Provide the [x, y] coordinate of the cell's center where the given text is located.  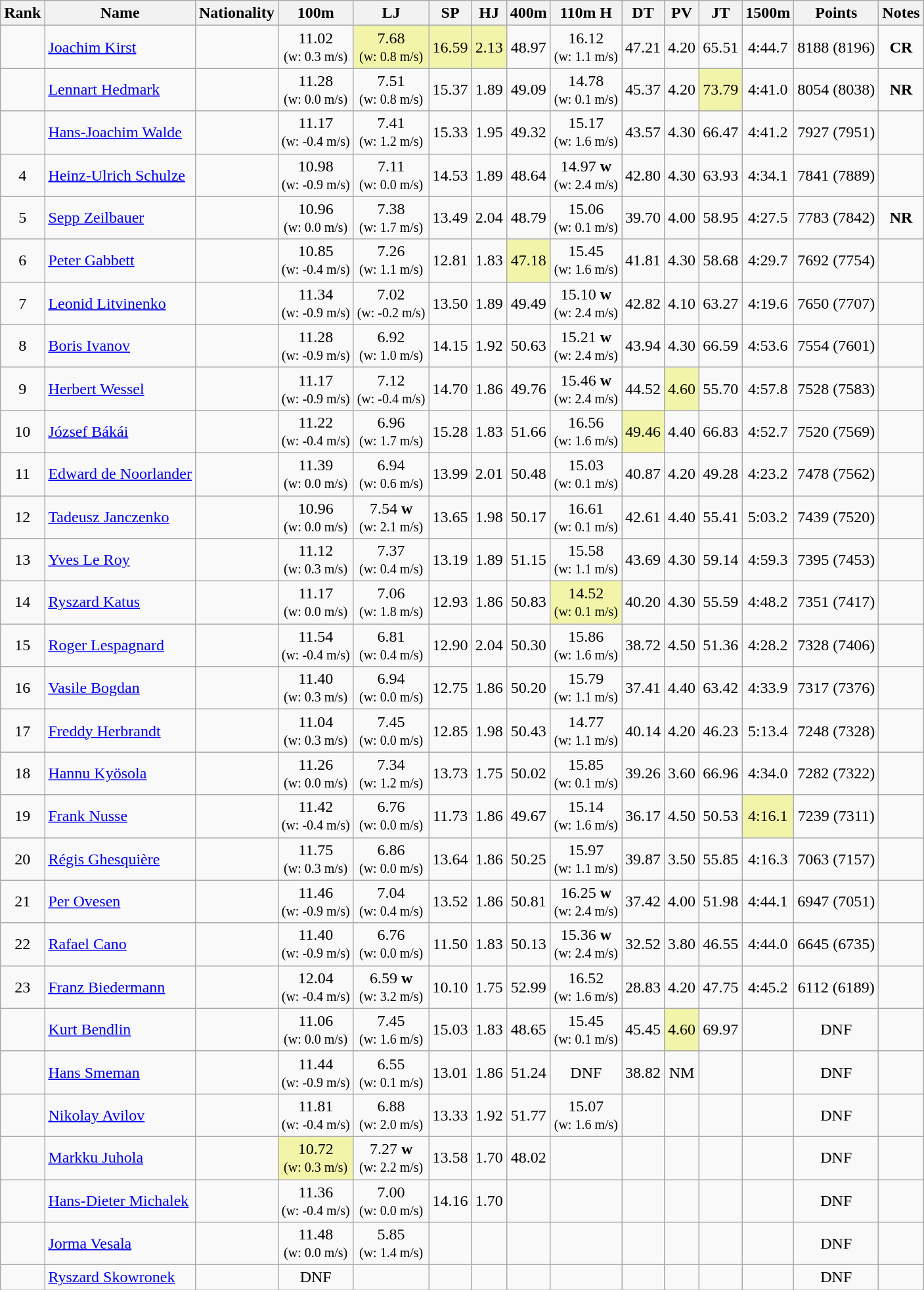
43.94 [642, 345]
Ryszard Skowronek [120, 1278]
16.59 [451, 47]
38.72 [642, 645]
11.04(w: 0.3 m/s) [315, 730]
Régis Ghesquière [120, 859]
14.97 w(w: 2.4 m/s) [586, 175]
18 [22, 774]
7478 (7562) [837, 474]
6 [22, 260]
58.68 [721, 260]
15.45(w: 1.6 m/s) [586, 260]
4:44.1 [768, 901]
13.99 [451, 474]
43.57 [642, 133]
12.04(w: -0.4 m/s) [315, 987]
49.32 [528, 133]
48.97 [528, 47]
16.56(w: 1.6 m/s) [586, 431]
50.17 [528, 516]
50.25 [528, 859]
7282 (7322) [837, 774]
41.81 [642, 260]
Lennart Hedmark [120, 89]
28.83 [642, 987]
7.11(w: 0.0 m/s) [391, 175]
11.81(w: -0.4 m/s) [315, 1115]
5:03.2 [768, 516]
44.52 [642, 389]
11.12(w: 0.3 m/s) [315, 560]
7.54 w(w: 2.1 m/s) [391, 516]
14.16 [451, 1201]
11.36(w: -0.4 m/s) [315, 1201]
Freddy Herbrandt [120, 730]
7554 (7601) [837, 345]
4:34.1 [768, 175]
48.02 [528, 1157]
Kurt Bendlin [120, 1030]
7.12(w: -0.4 m/s) [391, 389]
7.37(w: 0.4 m/s) [391, 560]
3.50 [682, 859]
15.36 w(w: 2.4 m/s) [586, 945]
Nikolay Avilov [120, 1115]
4:23.2 [768, 474]
8054 (8038) [837, 89]
5.85(w: 1.4 m/s) [391, 1244]
69.97 [721, 1030]
12.85 [451, 730]
7783 (7842) [837, 218]
8 [22, 345]
42.80 [642, 175]
11.44(w: -0.9 m/s) [315, 1072]
Nationality [236, 13]
1.95 [489, 133]
36.17 [642, 816]
14.78(w: 0.1 m/s) [586, 89]
HJ [489, 13]
7.45(w: 0.0 m/s) [391, 730]
51.66 [528, 431]
66.47 [721, 133]
4:57.8 [768, 389]
66.83 [721, 431]
15.58(w: 1.1 m/s) [586, 560]
13.01 [451, 1072]
4.10 [682, 303]
NM [682, 1072]
6.55(w: 0.1 m/s) [391, 1072]
13.64 [451, 859]
22 [22, 945]
13.73 [451, 774]
49.28 [721, 474]
45.37 [642, 89]
11.48(w: 0.0 m/s) [315, 1244]
110m H [586, 13]
13.49 [451, 218]
48.79 [528, 218]
14.53 [451, 175]
Markku Juhola [120, 1157]
49.09 [528, 89]
15.14(w: 1.6 m/s) [586, 816]
4:44.0 [768, 945]
7248 (7328) [837, 730]
12.93 [451, 603]
PV [682, 13]
8188 (8196) [837, 47]
11.54(w: -0.4 m/s) [315, 645]
55.85 [721, 859]
7.26(w: 1.1 m/s) [391, 260]
Heinz-Ulrich Schulze [120, 175]
40.20 [642, 603]
50.53 [721, 816]
15.86(w: 1.6 m/s) [586, 645]
7395 (7453) [837, 560]
15.03(w: 0.1 m/s) [586, 474]
6.59 w(w: 3.2 m/s) [391, 987]
43.69 [642, 560]
4:44.7 [768, 47]
6.96(w: 1.7 m/s) [391, 431]
3.80 [682, 945]
15.33 [451, 133]
13.33 [451, 1115]
15.45(w: 0.1 m/s) [586, 1030]
Joachim Kirst [120, 47]
5 [22, 218]
4:48.2 [768, 603]
63.42 [721, 688]
7692 (7754) [837, 260]
10.98(w: -0.9 m/s) [315, 175]
9 [22, 389]
6.92(w: 1.0 m/s) [391, 345]
4:41.0 [768, 89]
38.82 [642, 1072]
15.03 [451, 1030]
13.65 [451, 516]
11.73 [451, 816]
11.40(w: -0.9 m/s) [315, 945]
15.79(w: 1.1 m/s) [586, 688]
4:45.2 [768, 987]
7.06(w: 1.8 m/s) [391, 603]
14.15 [451, 345]
4:28.2 [768, 645]
66.59 [721, 345]
42.82 [642, 303]
37.41 [642, 688]
5:13.4 [768, 730]
11.46(w: -0.9 m/s) [315, 901]
11.39(w: 0.0 m/s) [315, 474]
12 [22, 516]
Frank Nusse [120, 816]
13.50 [451, 303]
40.87 [642, 474]
11.02(w: 0.3 m/s) [315, 47]
7439 (7520) [837, 516]
50.30 [528, 645]
10.10 [451, 987]
Yves Le Roy [120, 560]
11.17(w: 0.0 m/s) [315, 603]
63.27 [721, 303]
11.50 [451, 945]
7.45(w: 1.6 m/s) [391, 1030]
39.26 [642, 774]
50.02 [528, 774]
11.26(w: 0.0 m/s) [315, 774]
14.70 [451, 389]
6645 (6735) [837, 945]
6947 (7051) [837, 901]
Per Ovesen [120, 901]
4:33.9 [768, 688]
10.85(w: -0.4 m/s) [315, 260]
7650 (7707) [837, 303]
48.64 [528, 175]
40.14 [642, 730]
Name [120, 13]
14.52(w: 0.1 m/s) [586, 603]
11.17(w: -0.9 m/s) [315, 389]
16.25 w(w: 2.4 m/s) [586, 901]
11.28(w: -0.9 m/s) [315, 345]
11.17(w: -0.4 m/s) [315, 133]
73.79 [721, 89]
51.77 [528, 1115]
14.77(w: 1.1 m/s) [586, 730]
15.17(w: 1.6 m/s) [586, 133]
49.49 [528, 303]
52.99 [528, 987]
32.52 [642, 945]
47.75 [721, 987]
7.04(w: 0.4 m/s) [391, 901]
4:29.7 [768, 260]
58.95 [721, 218]
16 [22, 688]
50.20 [528, 688]
15.28 [451, 431]
Hans-Joachim Walde [120, 133]
46.55 [721, 945]
7063 (7157) [837, 859]
József Bákái [120, 431]
11.28(w: 0.0 m/s) [315, 89]
51.36 [721, 645]
Leonid Litvinenko [120, 303]
10 [22, 431]
100m [315, 13]
20 [22, 859]
65.51 [721, 47]
59.14 [721, 560]
15 [22, 645]
4:53.6 [768, 345]
15.85(w: 0.1 m/s) [586, 774]
7841 (7889) [837, 175]
55.59 [721, 603]
15.07(w: 1.6 m/s) [586, 1115]
6.81(w: 0.4 m/s) [391, 645]
50.43 [528, 730]
6.94(w: 0.0 m/s) [391, 688]
17 [22, 730]
13.58 [451, 1157]
7.68(w: 0.8 m/s) [391, 47]
11.22(w: -0.4 m/s) [315, 431]
7328 (7406) [837, 645]
6.88(w: 2.0 m/s) [391, 1115]
16.12(w: 1.1 m/s) [586, 47]
47.18 [528, 260]
7.51(w: 0.8 m/s) [391, 89]
JT [721, 13]
7.41(w: 1.2 m/s) [391, 133]
Sepp Zeilbauer [120, 218]
49.67 [528, 816]
DT [642, 13]
Rank [22, 13]
7317 (7376) [837, 688]
55.41 [721, 516]
50.13 [528, 945]
SP [451, 13]
15.06(w: 0.1 m/s) [586, 218]
15.46 w(w: 2.4 m/s) [586, 389]
3.60 [682, 774]
Jorma Vesala [120, 1244]
7.00(w: 0.0 m/s) [391, 1201]
50.81 [528, 901]
4:16.3 [768, 859]
14 [22, 603]
11 [22, 474]
4:34.0 [768, 774]
13.52 [451, 901]
7528 (7583) [837, 389]
2.13 [489, 47]
4:52.7 [768, 431]
11.42(w: -0.4 m/s) [315, 816]
1500m [768, 13]
48.65 [528, 1030]
2.01 [489, 474]
LJ [391, 13]
CR [901, 47]
15.10 w(w: 2.4 m/s) [586, 303]
6112 (6189) [837, 987]
Peter Gabbett [120, 260]
51.24 [528, 1072]
46.23 [721, 730]
7.38(w: 1.7 m/s) [391, 218]
Hans Smeman [120, 1072]
7 [22, 303]
7239 (7311) [837, 816]
7927 (7951) [837, 133]
66.96 [721, 774]
12.81 [451, 260]
45.45 [642, 1030]
51.15 [528, 560]
16.61(w: 0.1 m/s) [586, 516]
7.34(w: 1.2 m/s) [391, 774]
49.76 [528, 389]
7.02(w: -0.2 m/s) [391, 303]
13.19 [451, 560]
39.70 [642, 218]
4:16.1 [768, 816]
39.87 [642, 859]
Vasile Bogdan [120, 688]
Rafael Cano [120, 945]
Tadeusz Janczenko [120, 516]
6.86(w: 0.0 m/s) [391, 859]
11.06(w: 0.0 m/s) [315, 1030]
Edward de Noorlander [120, 474]
400m [528, 13]
Ryszard Katus [120, 603]
15.37 [451, 89]
19 [22, 816]
Hans-Dieter Michalek [120, 1201]
Hannu Kyösola [120, 774]
50.83 [528, 603]
21 [22, 901]
15.21 w(w: 2.4 m/s) [586, 345]
7.27 w(w: 2.2 m/s) [391, 1157]
4:19.6 [768, 303]
37.42 [642, 901]
Points [837, 13]
10.72(w: 0.3 m/s) [315, 1157]
23 [22, 987]
47.21 [642, 47]
7351 (7417) [837, 603]
42.61 [642, 516]
Herbert Wessel [120, 389]
15.97(w: 1.1 m/s) [586, 859]
Roger Lespagnard [120, 645]
Boris Ivanov [120, 345]
50.48 [528, 474]
50.63 [528, 345]
6.94(w: 0.6 m/s) [391, 474]
Franz Biedermann [120, 987]
4:41.2 [768, 133]
13 [22, 560]
49.46 [642, 431]
11.34(w: -0.9 m/s) [315, 303]
12.90 [451, 645]
16.52(w: 1.6 m/s) [586, 987]
7520 (7569) [837, 431]
4:59.3 [768, 560]
63.93 [721, 175]
51.98 [721, 901]
55.70 [721, 389]
12.75 [451, 688]
Notes [901, 13]
11.40(w: 0.3 m/s) [315, 688]
11.75(w: 0.3 m/s) [315, 859]
4 [22, 175]
4:27.5 [768, 218]
